From the cell containing the given text, extract its center point as [X, Y] coordinate. 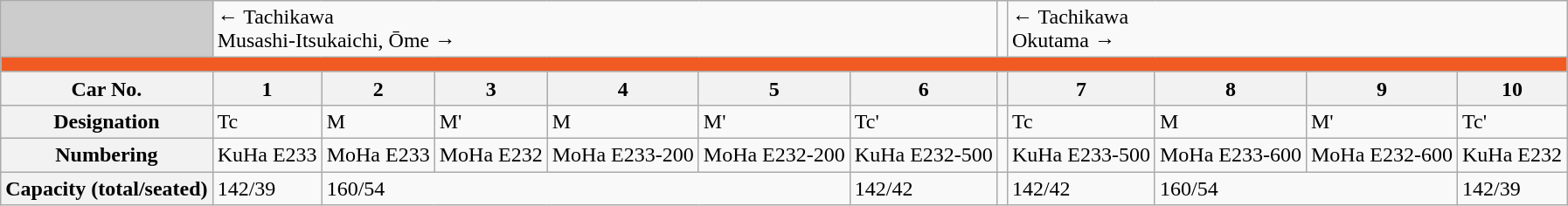
MoHa E232-200 [774, 154]
← TachikawaMusashi-Itsukaichi, Ōme → [605, 30]
Numbering [107, 154]
9 [1381, 88]
5 [774, 88]
1 [267, 88]
7 [1080, 88]
3 [491, 88]
10 [1512, 88]
MoHa E233-200 [622, 154]
Car No. [107, 88]
6 [923, 88]
4 [622, 88]
KuHa E232 [1512, 154]
MoHa E232-600 [1381, 154]
MoHa E233 [378, 154]
Designation [107, 121]
Capacity (total/seated) [107, 188]
← TachikawaOkutama → [1287, 30]
KuHa E233 [267, 154]
8 [1231, 88]
MoHa E233-600 [1231, 154]
2 [378, 88]
KuHa E233-500 [1080, 154]
MoHa E232 [491, 154]
KuHa E232-500 [923, 154]
